Scan for the cell matching the given text and deliver its (X, Y) coordinate at center. 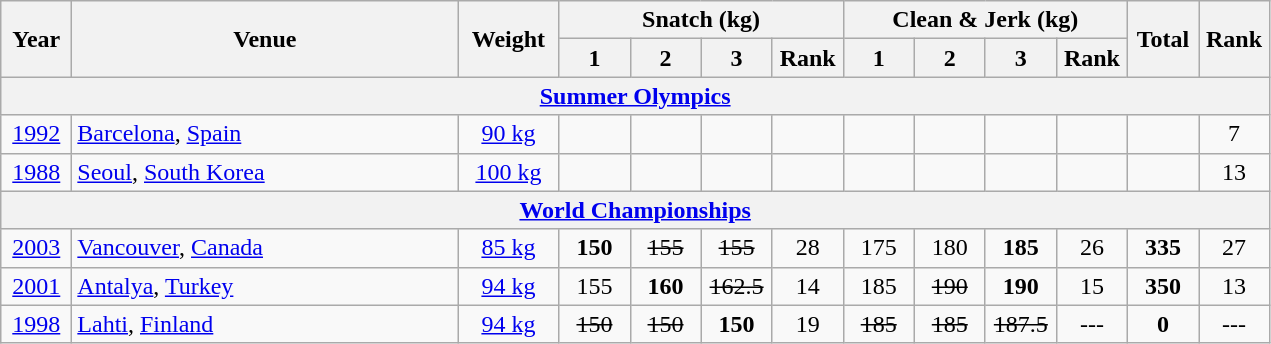
350 (1162, 286)
Barcelona, Spain (265, 134)
162.5 (736, 286)
Lahti, Finland (265, 324)
Snatch (kg) (701, 20)
Seoul, South Korea (265, 172)
175 (878, 248)
335 (1162, 248)
Year (36, 39)
Weight (508, 39)
World Championships (636, 210)
90 kg (508, 134)
1992 (36, 134)
26 (1092, 248)
180 (950, 248)
0 (1162, 324)
Venue (265, 39)
Vancouver, Canada (265, 248)
160 (666, 286)
7 (1234, 134)
15 (1092, 286)
27 (1234, 248)
2001 (36, 286)
85 kg (508, 248)
187.5 (1020, 324)
Antalya, Turkey (265, 286)
14 (808, 286)
Clean & Jerk (kg) (985, 20)
1988 (36, 172)
100 kg (508, 172)
2003 (36, 248)
Total (1162, 39)
1998 (36, 324)
Summer Olympics (636, 96)
28 (808, 248)
19 (808, 324)
